Output the (x, y) coordinate of the center of the cell containing the given text.  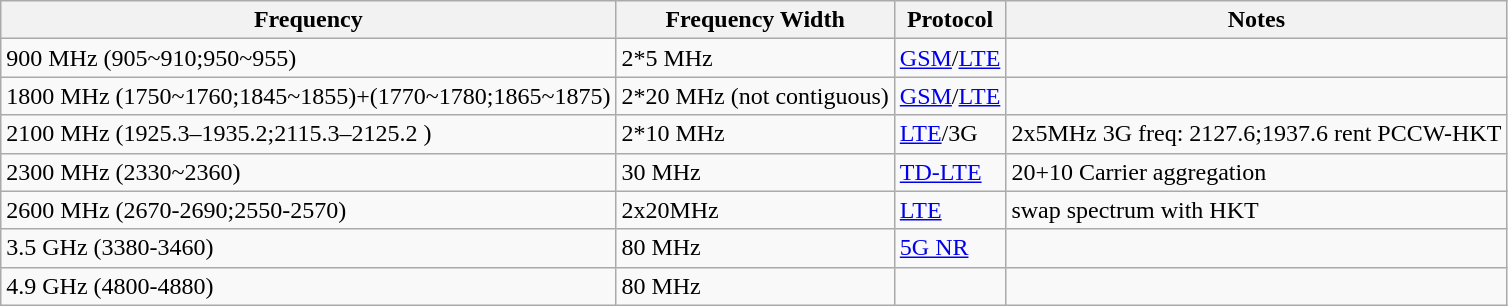
Frequency Width (755, 20)
swap spectrum with HKT (1256, 210)
Protocol (950, 20)
20+10 Carrier aggregation (1256, 172)
2x5MHz 3G freq: 2127.6;1937.6 rent PCCW-HKT (1256, 134)
2100 MHz (1925.3–1935.2;2115.3–2125.2 ) (308, 134)
LTE (950, 210)
900 MHz (905~910;950~955) (308, 58)
5G NR (950, 248)
30 MHz (755, 172)
2x20MHz (755, 210)
1800 MHz (1750~1760;1845~1855)+(1770~1780;1865~1875) (308, 96)
2*10 MHz (755, 134)
LTE/3G (950, 134)
2*20 MHz (not contiguous) (755, 96)
Notes (1256, 20)
2300 MHz (2330~2360) (308, 172)
TD-LTE (950, 172)
2600 MHz (2670-2690;2550-2570) (308, 210)
Frequency (308, 20)
2*5 MHz (755, 58)
4.9 GHz (4800-4880) (308, 286)
3.5 GHz (3380-3460) (308, 248)
